Pinpoint the cell where the given text exists, returning its [X, Y] midpoint coordinate. 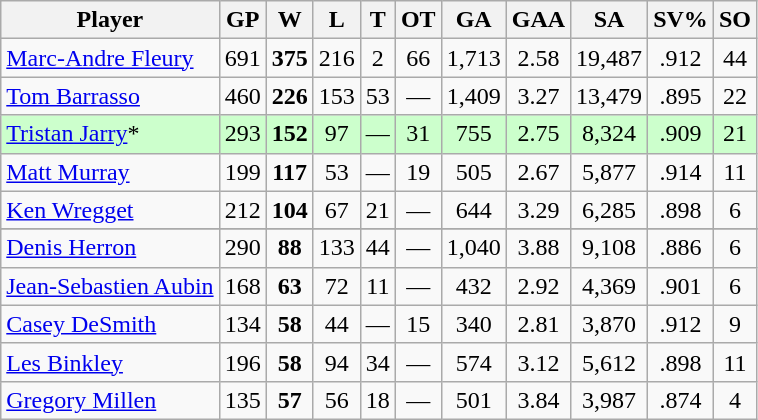
22 [734, 96]
9 [734, 324]
Tristan Jarry* [110, 134]
2.75 [538, 134]
505 [474, 172]
72 [336, 286]
9,108 [610, 248]
SA [610, 20]
Player [110, 20]
Ken Wregget [110, 210]
1,713 [474, 58]
199 [242, 172]
.874 [681, 400]
574 [474, 362]
Matt Murray [110, 172]
GP [242, 20]
1,040 [474, 248]
18 [378, 400]
3,987 [610, 400]
293 [242, 134]
.909 [681, 134]
T [378, 20]
GAA [538, 20]
3.12 [538, 362]
.901 [681, 286]
Marc-Andre Fleury [110, 58]
3.29 [538, 210]
2.92 [538, 286]
196 [242, 362]
216 [336, 58]
3.84 [538, 400]
432 [474, 286]
153 [336, 96]
Denis Herron [110, 248]
57 [290, 400]
460 [242, 96]
34 [378, 362]
1,409 [474, 96]
.886 [681, 248]
152 [290, 134]
212 [242, 210]
56 [336, 400]
L [336, 20]
Casey DeSmith [110, 324]
5,877 [610, 172]
8,324 [610, 134]
134 [242, 324]
Les Binkley [110, 362]
.914 [681, 172]
135 [242, 400]
226 [290, 96]
691 [242, 58]
375 [290, 58]
Jean-Sebastien Aubin [110, 286]
19,487 [610, 58]
3,870 [610, 324]
3.27 [538, 96]
13,479 [610, 96]
755 [474, 134]
67 [336, 210]
97 [336, 134]
19 [418, 172]
SO [734, 20]
6,285 [610, 210]
OT [418, 20]
2.67 [538, 172]
104 [290, 210]
3.88 [538, 248]
501 [474, 400]
SV% [681, 20]
168 [242, 286]
88 [290, 248]
2.58 [538, 58]
31 [418, 134]
2 [378, 58]
63 [290, 286]
644 [474, 210]
290 [242, 248]
4 [734, 400]
117 [290, 172]
.895 [681, 96]
15 [418, 324]
4,369 [610, 286]
340 [474, 324]
W [290, 20]
133 [336, 248]
Tom Barrasso [110, 96]
2.81 [538, 324]
Gregory Millen [110, 400]
GA [474, 20]
66 [418, 58]
5,612 [610, 362]
94 [336, 362]
